From the cell containing the given text, extract its center point as (x, y) coordinate. 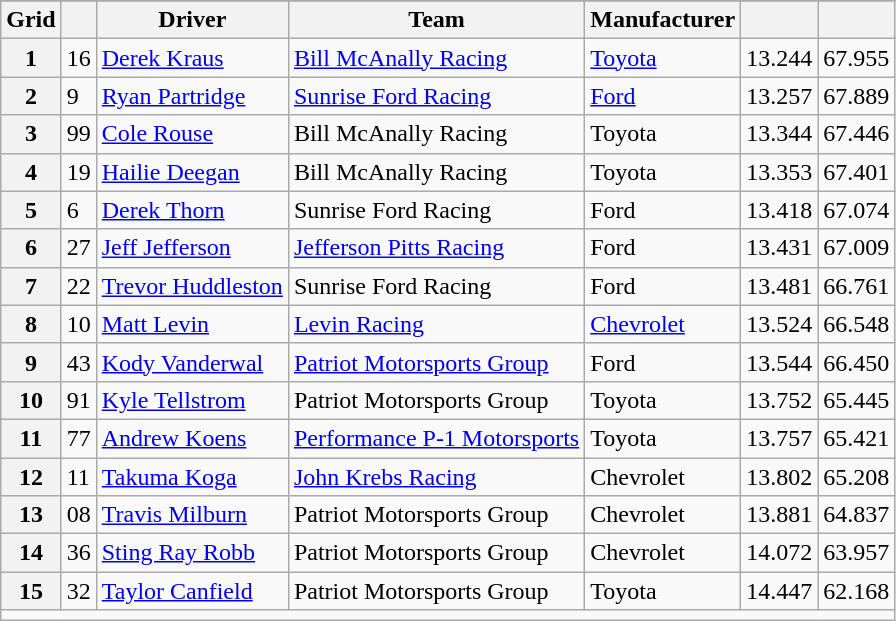
John Krebs Racing (436, 477)
Hailie Deegan (192, 172)
66.450 (856, 362)
16 (78, 58)
13.757 (780, 438)
64.837 (856, 515)
43 (78, 362)
13.881 (780, 515)
15 (31, 591)
66.548 (856, 324)
13.481 (780, 286)
Cole Rouse (192, 134)
Jeff Jefferson (192, 248)
14 (31, 553)
67.955 (856, 58)
99 (78, 134)
12 (31, 477)
13.431 (780, 248)
22 (78, 286)
13.353 (780, 172)
67.401 (856, 172)
14.447 (780, 591)
Manufacturer (663, 20)
67.009 (856, 248)
1 (31, 58)
65.445 (856, 400)
3 (31, 134)
65.421 (856, 438)
Driver (192, 20)
Travis Milburn (192, 515)
Taylor Canfield (192, 591)
19 (78, 172)
5 (31, 210)
14.072 (780, 553)
66.761 (856, 286)
13.544 (780, 362)
Derek Kraus (192, 58)
Performance P-1 Motorsports (436, 438)
13.344 (780, 134)
Team (436, 20)
13.802 (780, 477)
Jefferson Pitts Racing (436, 248)
91 (78, 400)
65.208 (856, 477)
Grid (31, 20)
77 (78, 438)
13.244 (780, 58)
13 (31, 515)
2 (31, 96)
Kyle Tellstrom (192, 400)
Takuma Koga (192, 477)
Levin Racing (436, 324)
Sting Ray Robb (192, 553)
13.752 (780, 400)
13.524 (780, 324)
Trevor Huddleston (192, 286)
Kody Vanderwal (192, 362)
Derek Thorn (192, 210)
4 (31, 172)
36 (78, 553)
Matt Levin (192, 324)
7 (31, 286)
67.446 (856, 134)
13.257 (780, 96)
27 (78, 248)
67.889 (856, 96)
63.957 (856, 553)
8 (31, 324)
Ryan Partridge (192, 96)
13.418 (780, 210)
67.074 (856, 210)
Andrew Koens (192, 438)
62.168 (856, 591)
32 (78, 591)
08 (78, 515)
